Search for the cell housing the specified text and yield its (x, y) center coordinate. 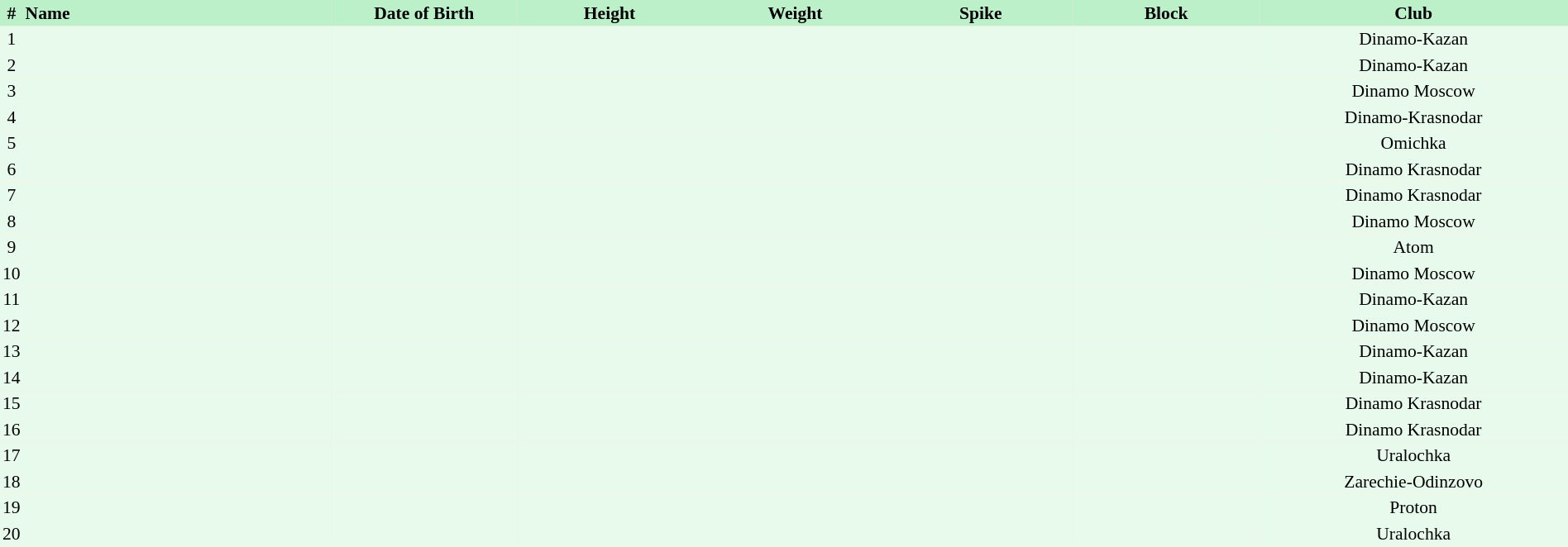
8 (12, 221)
9 (12, 248)
15 (12, 403)
Date of Birth (424, 13)
1 (12, 40)
Name (177, 13)
11 (12, 299)
Atom (1413, 248)
13 (12, 352)
3 (12, 91)
Omichka (1413, 144)
6 (12, 169)
7 (12, 195)
Dinamo-Krasnodar (1413, 117)
20 (12, 534)
Zarechie-Odinzovo (1413, 482)
4 (12, 117)
Proton (1413, 507)
2 (12, 65)
5 (12, 144)
17 (12, 456)
Spike (981, 13)
Club (1413, 13)
Block (1166, 13)
14 (12, 378)
18 (12, 482)
19 (12, 507)
Weight (796, 13)
10 (12, 273)
12 (12, 326)
16 (12, 430)
# (12, 13)
Height (610, 13)
